Return the [x, y] coordinate for the center point of the cell that contains the specified text.  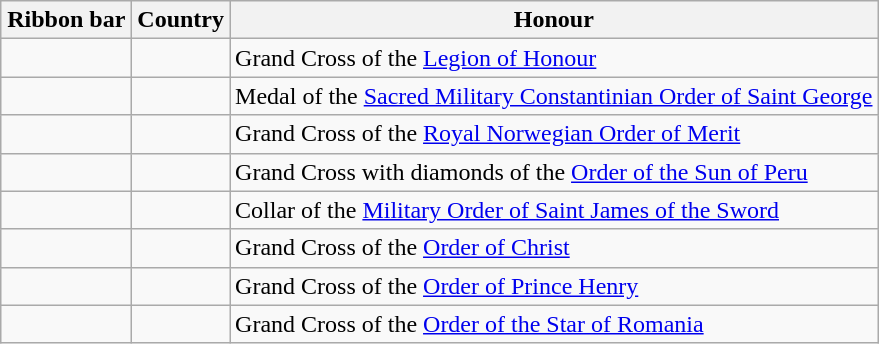
Grand Cross of the Order of the Star of Romania [554, 324]
Honour [554, 20]
Medal of the Sacred Military Constantinian Order of Saint George [554, 96]
Grand Cross of the Order of Prince Henry [554, 286]
Ribbon bar [66, 20]
Collar of the Military Order of Saint James of the Sword [554, 210]
Grand Cross with diamonds of the Order of the Sun of Peru [554, 172]
Grand Cross of the Royal Norwegian Order of Merit [554, 134]
Country [181, 20]
Grand Cross of the Legion of Honour [554, 58]
Grand Cross of the Order of Christ [554, 248]
